Determine the [X, Y] coordinate at the center of the cell enclosing the given text.  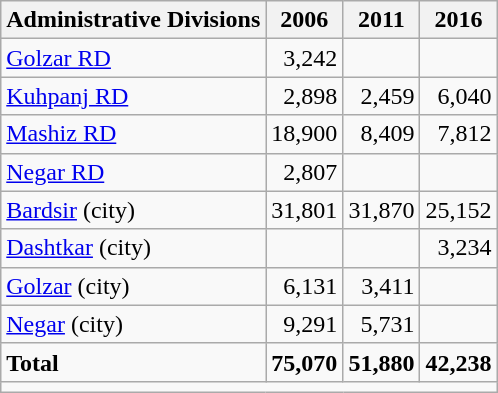
2,459 [382, 96]
8,409 [382, 134]
7,812 [458, 134]
2,898 [304, 96]
2,807 [304, 172]
18,900 [304, 134]
9,291 [304, 324]
Mashiz RD [134, 134]
2006 [304, 20]
6,040 [458, 96]
2011 [382, 20]
Kuhpanj RD [134, 96]
6,131 [304, 286]
75,070 [304, 362]
Total [134, 362]
Negar (city) [134, 324]
2016 [458, 20]
31,870 [382, 210]
5,731 [382, 324]
51,880 [382, 362]
3,411 [382, 286]
31,801 [304, 210]
Bardsir (city) [134, 210]
25,152 [458, 210]
Golzar RD [134, 58]
Administrative Divisions [134, 20]
3,242 [304, 58]
Dashtkar (city) [134, 248]
Golzar (city) [134, 286]
3,234 [458, 248]
42,238 [458, 362]
Negar RD [134, 172]
